Output the (X, Y) coordinate of the center of the cell containing the given text.  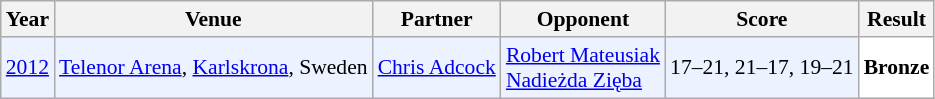
2012 (28, 68)
Result (897, 19)
Telenor Arena, Karlskrona, Sweden (214, 68)
Opponent (583, 19)
Chris Adcock (437, 68)
Bronze (897, 68)
17–21, 21–17, 19–21 (762, 68)
Robert Mateusiak Nadieżda Zięba (583, 68)
Venue (214, 19)
Partner (437, 19)
Year (28, 19)
Score (762, 19)
